Pinpoint the cell where the given text exists, returning its [X, Y] midpoint coordinate. 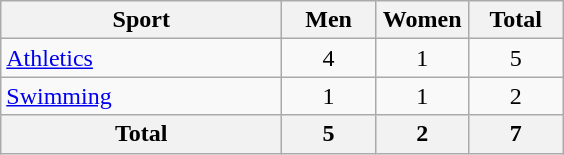
7 [516, 134]
Swimming [142, 96]
Sport [142, 20]
Men [329, 20]
4 [329, 58]
Women [422, 20]
Athletics [142, 58]
